Identify which cell holds the provided text, then report its [x, y] central coordinate. 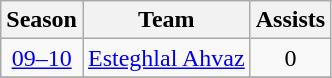
0 [290, 58]
Season [42, 20]
Team [166, 20]
09–10 [42, 58]
Esteghlal Ahvaz [166, 58]
Assists [290, 20]
